Locate the cell with the specified text and output its [x, y] center coordinate. 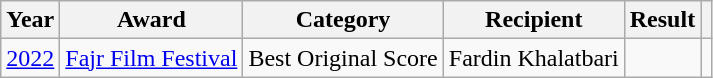
Year [30, 20]
Best Original Score [343, 58]
Recipient [534, 20]
Award [152, 20]
2022 [30, 58]
Result [662, 20]
Category [343, 20]
Fardin Khalatbari [534, 58]
Fajr Film Festival [152, 58]
